Output the (X, Y) coordinate of the center of the cell containing the given text.  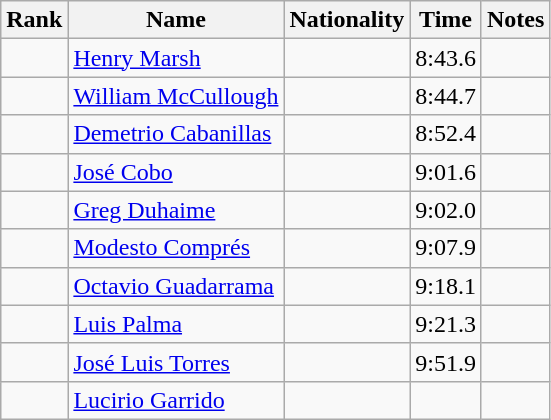
Henry Marsh (176, 58)
Name (176, 20)
9:01.6 (446, 172)
8:44.7 (446, 96)
9:02.0 (446, 210)
Rank (34, 20)
9:18.1 (446, 286)
Nationality (347, 20)
Luis Palma (176, 324)
Greg Duhaime (176, 210)
Time (446, 20)
Notes (515, 20)
8:43.6 (446, 58)
9:21.3 (446, 324)
José Cobo (176, 172)
Lucirio Garrido (176, 400)
Modesto Comprés (176, 248)
Demetrio Cabanillas (176, 134)
Octavio Guadarrama (176, 286)
9:51.9 (446, 362)
William McCullough (176, 96)
José Luis Torres (176, 362)
9:07.9 (446, 248)
8:52.4 (446, 134)
